Return [x, y] of the center of cell containing provided text 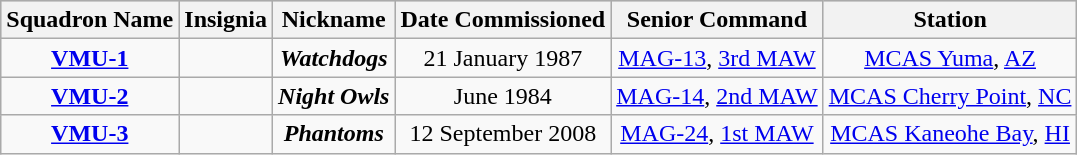
Night Owls [334, 96]
Phantoms [334, 134]
12 September 2008 [503, 134]
VMU-3 [90, 134]
MCAS Cherry Point, NC [950, 96]
Watchdogs [334, 58]
Date Commissioned [503, 20]
MCAS Yuma, AZ [950, 58]
VMU-2 [90, 96]
Squadron Name [90, 20]
Nickname [334, 20]
MAG-13, 3rd MAW [717, 58]
Senior Command [717, 20]
21 January 1987 [503, 58]
June 1984 [503, 96]
Station [950, 20]
MAG-24, 1st MAW [717, 134]
MAG-14, 2nd MAW [717, 96]
Insignia [226, 20]
VMU-1 [90, 58]
MCAS Kaneohe Bay, HI [950, 134]
